Locate the cell with the specified text and output its (X, Y) center coordinate. 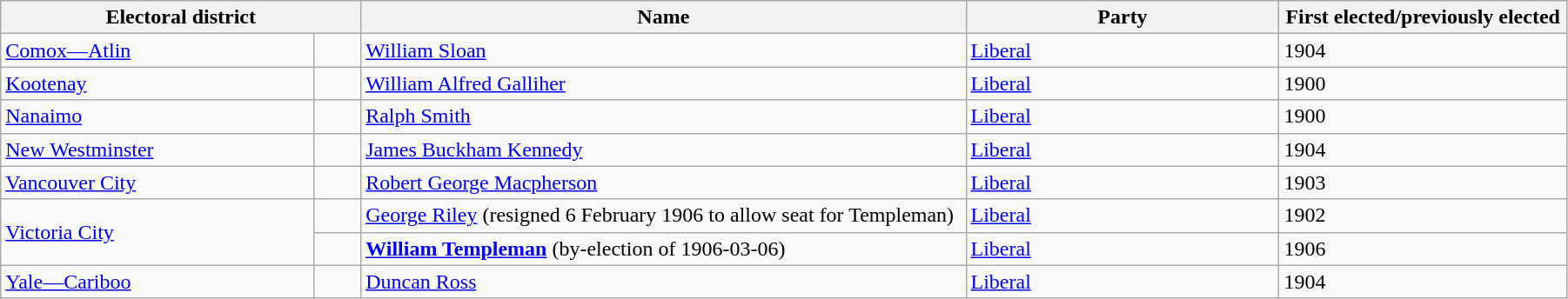
Electoral district (181, 17)
Victoria City (157, 232)
William Alfred Galliher (663, 83)
1906 (1424, 249)
New Westminster (157, 149)
William Templeman (by-election of 1906-03-06) (663, 249)
Nanaimo (157, 116)
Duncan Ross (663, 282)
1903 (1424, 183)
James Buckham Kennedy (663, 149)
Yale—Cariboo (157, 282)
William Sloan (663, 50)
Ralph Smith (663, 116)
Robert George Macpherson (663, 183)
1902 (1424, 216)
Comox—Atlin (157, 50)
Vancouver City (157, 183)
Party (1122, 17)
First elected/previously elected (1424, 17)
Name (663, 17)
George Riley (resigned 6 February 1906 to allow seat for Templeman) (663, 216)
Kootenay (157, 83)
